Return (x, y) of the center of cell containing provided text 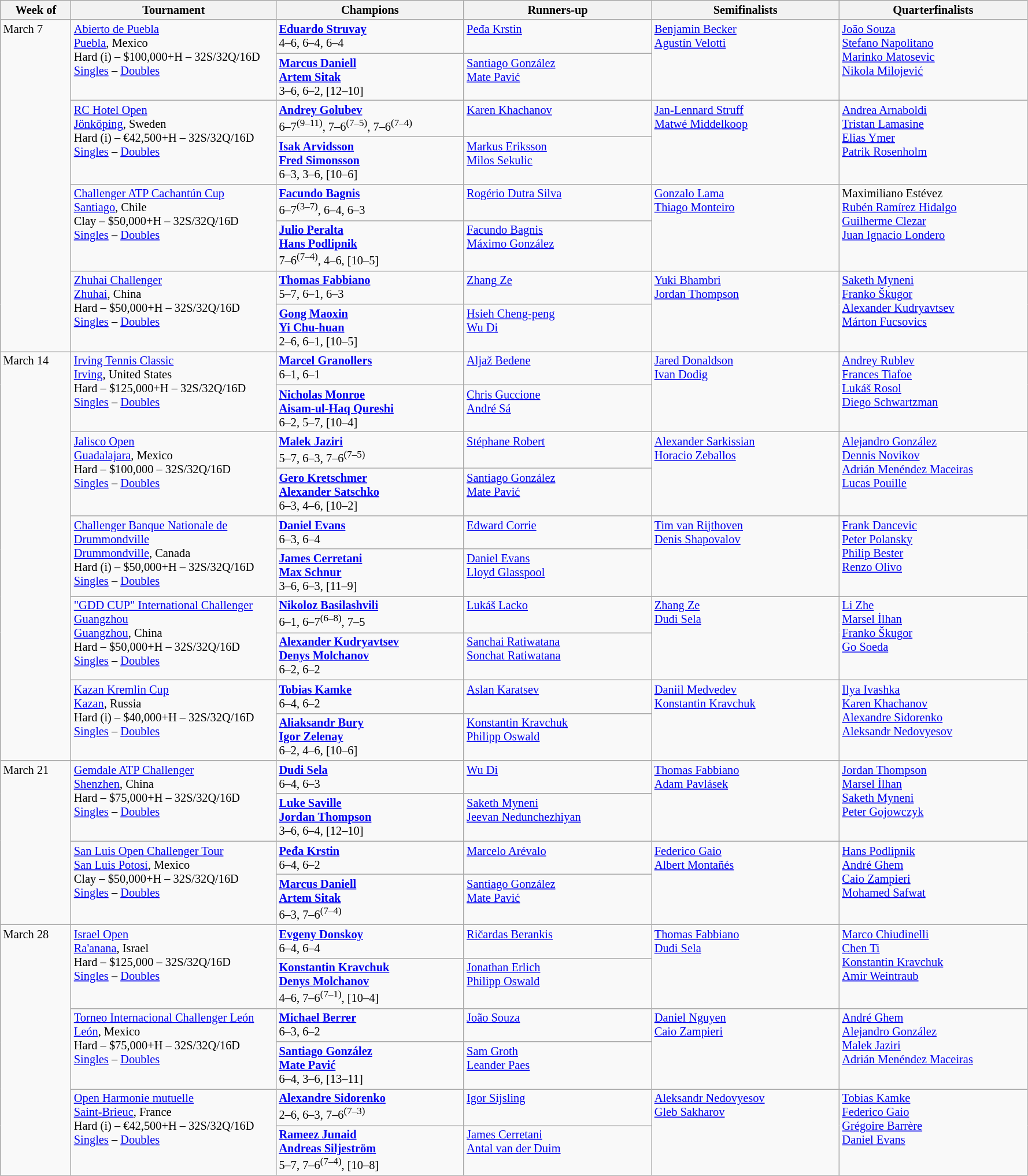
Michael Berrer6–3, 6–2 (370, 1025)
Marcus Daniell Artem Sitak6–3, 7–6(7–4) (370, 899)
Open Harmonie mutuelleSaint-Brieuc, France Hard (i) – €42,500+H – 32S/32Q/16DSingles – Doubles (173, 1132)
Daniel Evans6–3, 6–4 (370, 532)
Quarterfinalists (933, 10)
Daniel Nguyen Caio Zampieri (746, 1048)
João Souza Stefano Napolitano Marinko Matosevic Nikola Milojević (933, 60)
Abierto de PueblaPuebla, Mexico Hard (i) – $100,000+H – 32S/32Q/16DSingles – Doubles (173, 60)
Jalisco OpenGuadalajara, Mexico Hard – $100,000 – 32S/32Q/16DSingles – Doubles (173, 473)
March 28 (36, 1050)
Evgeny Donskoy6–4, 6–4 (370, 941)
Alexander Sarkissian Horacio Zeballos (746, 473)
Luke Saville Jordan Thompson3–6, 6–4, [12–10] (370, 817)
Alexandre Sidorenko2–6, 6–3, 7–6(7–3) (370, 1107)
Challenger Banque Nationale de DrummondvilleDrummondville, Canada Hard (i) – $50,000+H – 32S/32Q/16DSingles – Doubles (173, 555)
Gemdale ATP ChallengerShenzhen, China Hard – $75,000+H – 32S/32Q/16DSingles – Doubles (173, 801)
Konstantin Kravchuk Denys Molchanov4–6, 7–6(7–1), [10–4] (370, 983)
Zhang Ze Dudi Sela (746, 637)
James Cerretani Max Schnur3–6, 6–3, [11–9] (370, 573)
Saketh Myneni Jeevan Nedunchezhiyan (557, 817)
Gero Kretschmer Alexander Satschko 6–3, 4–6, [10–2] (370, 492)
Dudi Sela6–4, 6–3 (370, 777)
Jordan Thompson Marsel İlhan Saketh Myneni Peter Gojowczyk (933, 801)
Karen Khachanov (557, 118)
Sam Groth Leander Paes (557, 1065)
Jonathan Erlich Philipp Oswald (557, 983)
Rameez Junaid Andreas Siljeström5–7, 7–6(7–4), [10–8] (370, 1150)
Malek Jaziri5–7, 6–3, 7–6(7–5) (370, 450)
Champions (370, 10)
Torneo Internacional Challenger LeónLeón, Mexico Hard – $75,000+H – 32S/32Q/16DSingles – Doubles (173, 1048)
Week of (36, 10)
Thomas Fabbiano Dudi Sela (746, 966)
Stéphane Robert (557, 450)
Saketh Myneni Franko Škugor Alexander Kudryavtsev Márton Fucsovics (933, 311)
Aliaksandr Bury Igor Zelenay6–2, 4–6, [10–6] (370, 737)
Frank Dancevic Peter Polansky Philip Bester Renzo Olivo (933, 555)
Hsieh Cheng-peng Wu Di (557, 327)
Igor Sijsling (557, 1107)
Tobias Kamke Federico Gaio Grégoire Barrère Daniel Evans (933, 1132)
Aljaž Bedene (557, 368)
André Ghem Alejandro González Malek Jaziri Adrián Menéndez Maceiras (933, 1048)
Gonzalo Lama Thiago Monteiro (746, 227)
Kazan Kremlin CupKazan, Russia Hard (i) – $40,000+H – 32S/32Q/16DSingles – Doubles (173, 720)
Zhang Ze (557, 287)
Marcel Granollers6–1, 6–1 (370, 368)
Tim van Rijthoven Denis Shapovalov (746, 555)
Irving Tennis ClassicIrving, United States Hard – $125,000+H – 32S/32Q/16DSingles – Doubles (173, 391)
March 7 (36, 185)
Aleksandr Nedovyesov Gleb Sakharov (746, 1132)
Edward Corrie (557, 532)
Challenger ATP Cachantún CupSantiago, Chile Clay – $50,000+H – 32S/32Q/16DSingles – Doubles (173, 227)
Thomas Fabbiano Adam Pavlásek (746, 801)
Alejandro González Dennis Novikov Adrián Menéndez Maceiras Lucas Pouille (933, 473)
Konstantin Kravchuk Philipp Oswald (557, 737)
Semifinalists (746, 10)
Runners-up (557, 10)
RC Hotel OpenJönköping, Sweden Hard (i) – €42,500+H – 32S/32Q/16DSingles – Doubles (173, 142)
Lukáš Lacko (557, 614)
Federico Gaio Albert Montañés (746, 883)
Alexander Kudryavtsev Denys Molchanov6–2, 6–2 (370, 656)
Andrey Golubev6–7(9–11), 7–6(7–5), 7–6(7–4) (370, 118)
James Cerretani Antal van der Duim (557, 1150)
Marco Chiudinelli Chen Ti Konstantin Kravchuk Amir Weintraub (933, 966)
Eduardo Struvay4–6, 6–4, 6–4 (370, 36)
Jared Donaldson Ivan Dodig (746, 391)
Ilya Ivashka Karen Khachanov Alexandre Sidorenko Aleksandr Nedovyesov (933, 720)
Daniel Evans Lloyd Glasspool (557, 573)
March 21 (36, 842)
Facundo Bagnis Máximo González (557, 245)
Nikoloz Basilashvili6–1, 6–7(6–8), 7–5 (370, 614)
Facundo Bagnis6–7(3–7), 6–4, 6–3 (370, 202)
Jan-Lennard Struff Matwé Middelkoop (746, 142)
Maximiliano Estévez Rubén Ramírez Hidalgo Guilherme Clezar Juan Ignacio Londero (933, 227)
Hans Podlipnik André Ghem Caio Zampieri Mohamed Safwat (933, 883)
Isak Arvidsson Fred Simonsson 6–3, 3–6, [10–6] (370, 160)
Andrea Arnaboldi Tristan Lamasine Elias Ymer Patrik Rosenholm (933, 142)
Gong Maoxin Yi Chu-huan 2–6, 6–1, [10–5] (370, 327)
Peđa Krstin6–4, 6–2 (370, 858)
Tournament (173, 10)
Benjamin Becker Agustín Velotti (746, 60)
Markus Eriksson Milos Sekulic (557, 160)
Andrey Rublev Frances Tiafoe Lukáš Rosol Diego Schwartzman (933, 391)
Aslan Karatsev (557, 696)
Santiago González Mate Pavić6–4, 3–6, [13–11] (370, 1065)
Rogério Dutra Silva (557, 202)
Peđa Krstin (557, 36)
Yuki Bhambri Jordan Thompson (746, 311)
Zhuhai ChallengerZhuhai, China Hard – $50,000+H – 32S/32Q/16DSingles – Doubles (173, 311)
"GDD CUP" International Challenger GuangzhouGuangzhou, China Hard – $50,000+H – 32S/32Q/16DSingles – Doubles (173, 637)
Marcus Daniell Artem Sitak3–6, 6–2, [12–10] (370, 77)
Wu Di (557, 777)
Daniil Medvedev Konstantin Kravchuk (746, 720)
San Luis Open Challenger TourSan Luis Potosí, Mexico Clay – $50,000+H – 32S/32Q/16DSingles – Doubles (173, 883)
Ričardas Berankis (557, 941)
March 14 (36, 555)
João Souza (557, 1025)
Li Zhe Marsel İlhan Franko Škugor Go Soeda (933, 637)
Tobias Kamke 6–4, 6–2 (370, 696)
Thomas Fabbiano5–7, 6–1, 6–3 (370, 287)
Sanchai Ratiwatana Sonchat Ratiwatana (557, 656)
Julio Peralta Hans Podlipnik 7–6(7–4), 4–6, [10–5] (370, 245)
Chris Guccione André Sá (557, 408)
Nicholas Monroe Aisam-ul-Haq Qureshi 6–2, 5–7, [10–4] (370, 408)
Israel OpenRa'anana, Israel Hard – $125,000 – 32S/32Q/16DSingles – Doubles (173, 966)
Marcelo Arévalo (557, 858)
